Provide the (X, Y) coordinate of the cell's center where the given text is located.  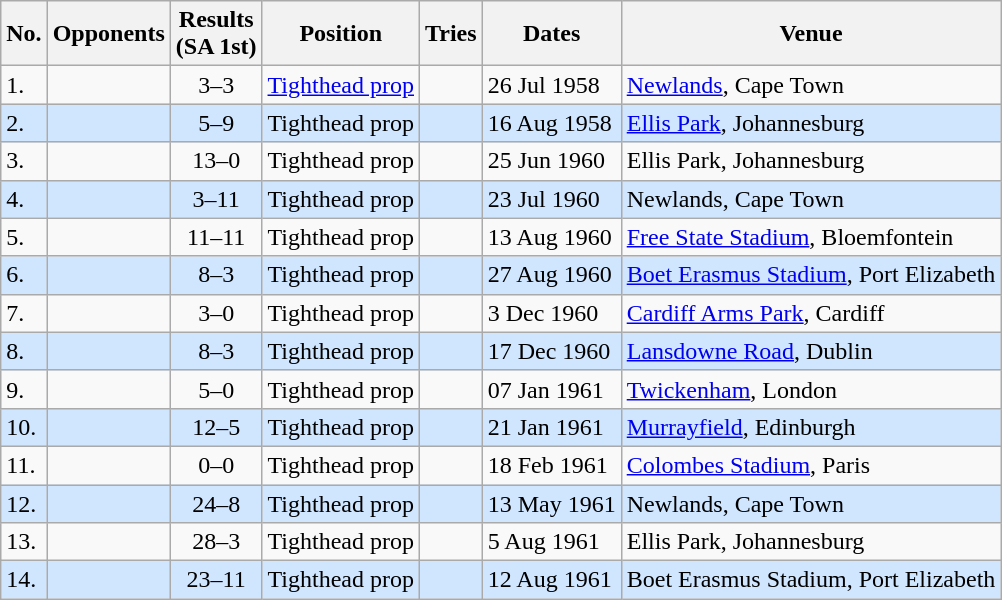
Venue (811, 34)
28–3 (216, 542)
3–11 (216, 199)
3 Dec 1960 (552, 313)
16 Aug 1958 (552, 123)
3–3 (216, 85)
17 Dec 1960 (552, 351)
3. (24, 161)
9. (24, 389)
11. (24, 465)
23–11 (216, 580)
18 Feb 1961 (552, 465)
24–8 (216, 503)
5–0 (216, 389)
3–0 (216, 313)
12. (24, 503)
23 Jul 1960 (552, 199)
0–0 (216, 465)
13 May 1961 (552, 503)
14. (24, 580)
Cardiff Arms Park, Cardiff (811, 313)
Twickenham, London (811, 389)
Free State Stadium, Bloemfontein (811, 237)
13 Aug 1960 (552, 237)
Lansdowne Road, Dublin (811, 351)
13–0 (216, 161)
4. (24, 199)
27 Aug 1960 (552, 275)
7. (24, 313)
11–11 (216, 237)
2. (24, 123)
Tries (452, 34)
Opponents (108, 34)
8. (24, 351)
25 Jun 1960 (552, 161)
10. (24, 427)
5–9 (216, 123)
Murrayfield, Edinburgh (811, 427)
21 Jan 1961 (552, 427)
No. (24, 34)
07 Jan 1961 (552, 389)
Position (341, 34)
6. (24, 275)
13. (24, 542)
5 Aug 1961 (552, 542)
Colombes Stadium, Paris (811, 465)
1. (24, 85)
Results(SA 1st) (216, 34)
5. (24, 237)
12–5 (216, 427)
12 Aug 1961 (552, 580)
Dates (552, 34)
26 Jul 1958 (552, 85)
